Output the [x, y] coordinate of the center of the cell containing the given text.  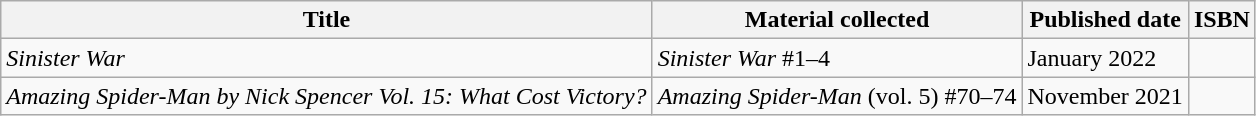
Published date [1105, 20]
Sinister War [326, 58]
Title [326, 20]
Material collected [837, 20]
Amazing Spider-Man by Nick Spencer Vol. 15: What Cost Victory? [326, 96]
Sinister War #1–4 [837, 58]
January 2022 [1105, 58]
Amazing Spider-Man (vol. 5) #70–74 [837, 96]
November 2021 [1105, 96]
ISBN [1222, 20]
